Capture the cell that displays the provided text and extract its (X, Y) central coordinate. 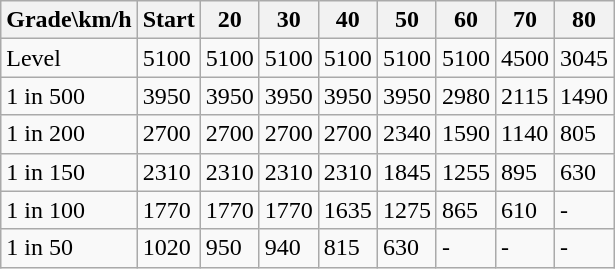
40 (348, 20)
1255 (466, 172)
2980 (466, 96)
Grade\km/h (69, 20)
1 in 500 (69, 96)
20 (230, 20)
1 in 100 (69, 210)
805 (584, 134)
2340 (406, 134)
1845 (406, 172)
940 (288, 248)
1140 (526, 134)
Level (69, 58)
1635 (348, 210)
50 (406, 20)
1490 (584, 96)
80 (584, 20)
610 (526, 210)
1590 (466, 134)
895 (526, 172)
950 (230, 248)
Start (168, 20)
1020 (168, 248)
4500 (526, 58)
70 (526, 20)
2115 (526, 96)
30 (288, 20)
1275 (406, 210)
60 (466, 20)
815 (348, 248)
1 in 150 (69, 172)
3045 (584, 58)
1 in 200 (69, 134)
1 in 50 (69, 248)
865 (466, 210)
